Locate the cell with the specified text and output its (x, y) center coordinate. 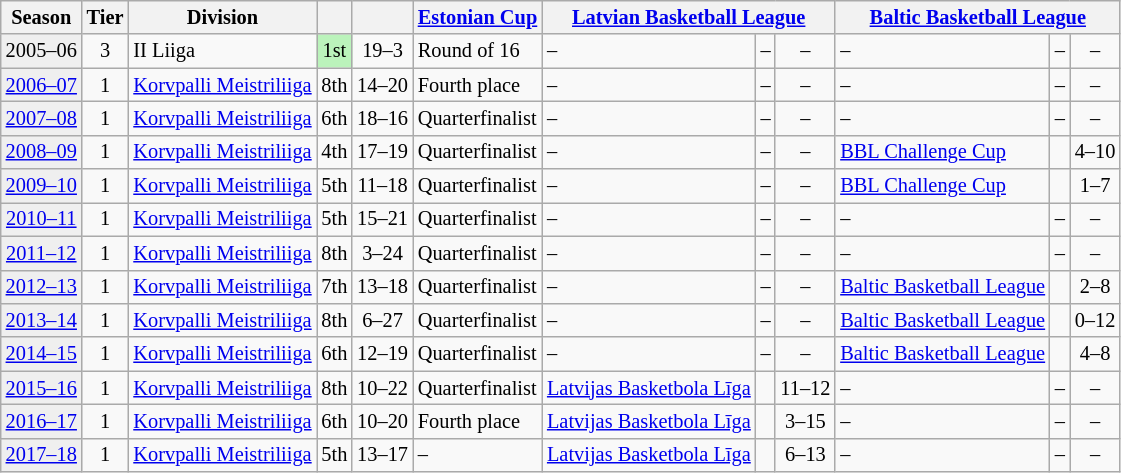
3 (106, 51)
2017–18 (42, 455)
4th (334, 152)
2011–12 (42, 253)
2009–10 (42, 186)
11–18 (382, 186)
2012–13 (42, 287)
12–19 (382, 354)
6–13 (805, 455)
3–24 (382, 253)
18–16 (382, 118)
13–18 (382, 287)
2–8 (1095, 287)
19–3 (382, 51)
Tier (106, 17)
Latvian Basketball League (688, 17)
6–27 (382, 320)
II Liiga (222, 51)
2008–09 (42, 152)
2013–14 (42, 320)
0–12 (1095, 320)
3–15 (805, 421)
2007–08 (42, 118)
10–22 (382, 388)
Division (222, 17)
4–10 (1095, 152)
2016–17 (42, 421)
1st (334, 51)
Season (42, 17)
2010–11 (42, 219)
7th (334, 287)
14–20 (382, 85)
2006–07 (42, 85)
10–20 (382, 421)
15–21 (382, 219)
2014–15 (42, 354)
17–19 (382, 152)
13–17 (382, 455)
2005–06 (42, 51)
Estonian Cup (478, 17)
Round of 16 (478, 51)
11–12 (805, 388)
2015–16 (42, 388)
4–8 (1095, 354)
1–7 (1095, 186)
